Search for the cell housing the specified text and yield its (x, y) center coordinate. 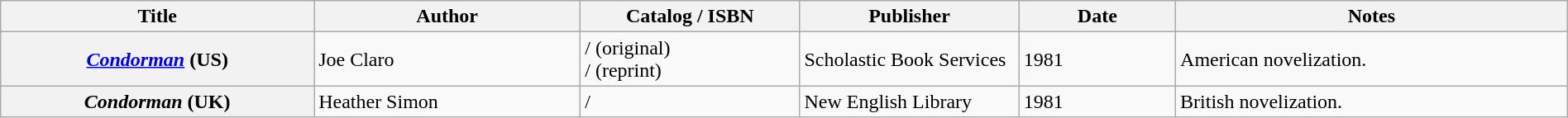
Joe Claro (447, 59)
Condorman (US) (157, 59)
Publisher (910, 17)
/ (original) / (reprint) (690, 59)
Condorman (UK) (157, 101)
New English Library (910, 101)
British novelization. (1372, 101)
Date (1097, 17)
American novelization. (1372, 59)
Notes (1372, 17)
Title (157, 17)
/ (690, 101)
Scholastic Book Services (910, 59)
Author (447, 17)
Heather Simon (447, 101)
Catalog / ISBN (690, 17)
